Find where the given text appears and provide that cell's center as (X, Y) coordinate. 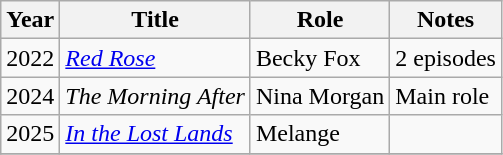
The Morning After (156, 96)
Role (320, 20)
Becky Fox (320, 58)
Title (156, 20)
2 episodes (446, 58)
Nina Morgan (320, 96)
Red Rose (156, 58)
2025 (30, 134)
Year (30, 20)
In the Lost Lands (156, 134)
Notes (446, 20)
Main role (446, 96)
Melange (320, 134)
2024 (30, 96)
2022 (30, 58)
